Detect which cell encompasses the target text, then output its [X, Y] center coordinate. 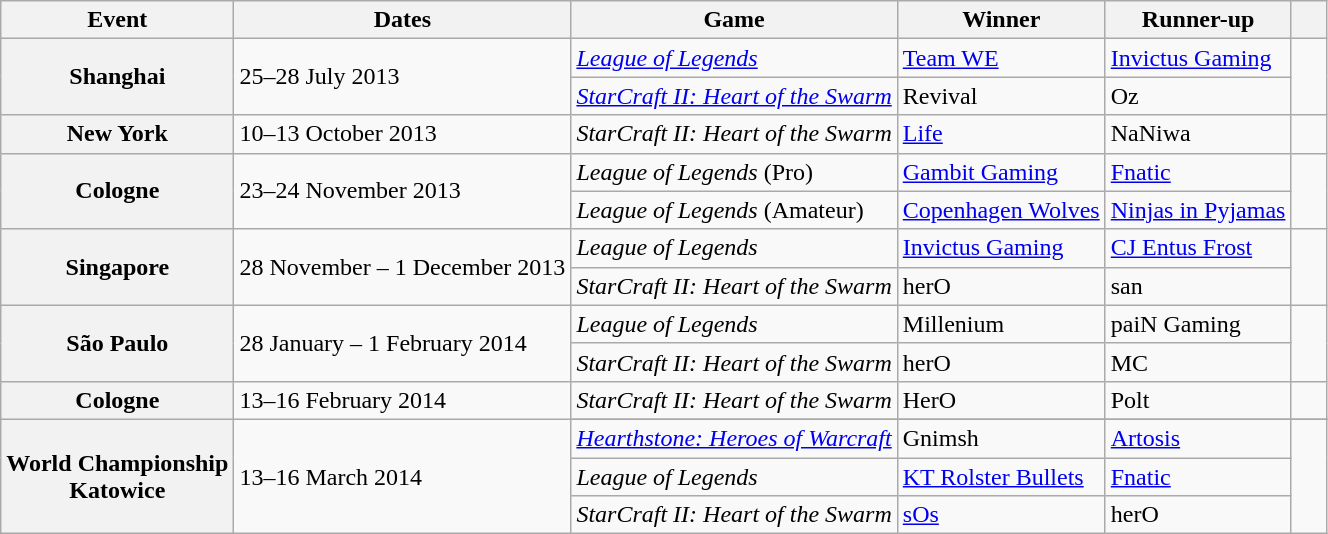
Life [1001, 134]
13–16 February 2014 [402, 400]
NaNiwa [1198, 134]
Copenhagen Wolves [1001, 210]
25–28 July 2013 [402, 77]
Gnimsh [1001, 438]
Shanghai [118, 77]
KT Rolster Bullets [1001, 477]
Singapore [118, 267]
Team WE [1001, 58]
Hearthstone: Heroes of Warcraft [734, 438]
sOs [1001, 515]
New York [118, 134]
Millenium [1001, 324]
Winner [1001, 20]
san [1198, 286]
Ninjas in Pyjamas [1198, 210]
10–13 October 2013 [402, 134]
28 January – 1 February 2014 [402, 343]
HerO [1001, 400]
Polt [1198, 400]
Game [734, 20]
Artosis [1198, 438]
28 November – 1 December 2013 [402, 267]
Oz [1198, 96]
23–24 November 2013 [402, 191]
CJ Entus Frost [1198, 248]
Revival [1001, 96]
São Paulo [118, 343]
League of Legends (Amateur) [734, 210]
Dates [402, 20]
paiN Gaming [1198, 324]
Runner-up [1198, 20]
Gambit Gaming [1001, 172]
Event [118, 20]
League of Legends (Pro) [734, 172]
13–16 March 2014 [402, 476]
World Championship Katowice [118, 476]
MC [1198, 362]
